Detect which cell encompasses the target text, then output its [x, y] center coordinate. 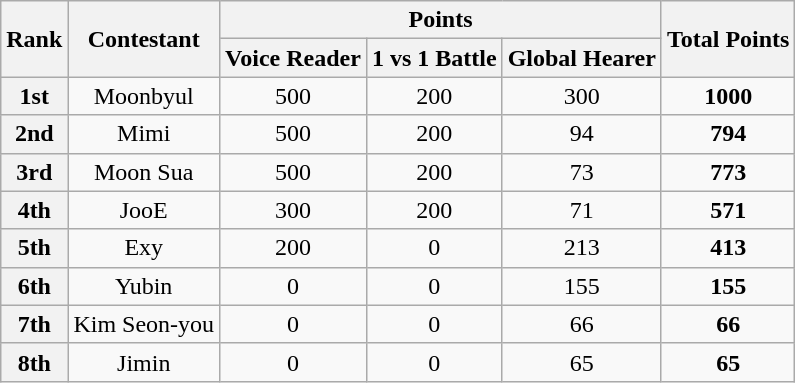
Kim Seon-you [144, 324]
213 [582, 248]
Moon Sua [144, 172]
Jimin [144, 362]
Contestant [144, 39]
Mimi [144, 134]
1 vs 1 Battle [434, 58]
794 [728, 134]
6th [34, 286]
7th [34, 324]
773 [728, 172]
JooE [144, 210]
Exy [144, 248]
Global Hearer [582, 58]
Rank [34, 39]
Total Points [728, 39]
5th [34, 248]
Yubin [144, 286]
94 [582, 134]
1000 [728, 96]
71 [582, 210]
2nd [34, 134]
4th [34, 210]
Points [441, 20]
3rd [34, 172]
413 [728, 248]
Voice Reader [294, 58]
Moonbyul [144, 96]
8th [34, 362]
1st [34, 96]
73 [582, 172]
571 [728, 210]
